Determine the (X, Y) coordinate at the center of the cell enclosing the given text.  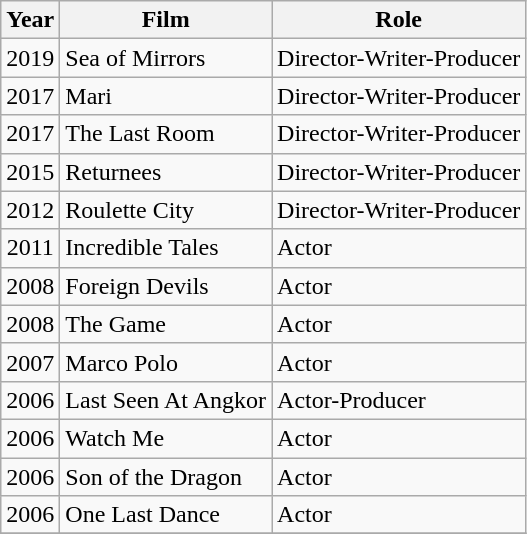
Role (399, 20)
2011 (30, 248)
Returnees (166, 172)
Son of the Dragon (166, 477)
Last Seen At Angkor (166, 400)
Marco Polo (166, 362)
2007 (30, 362)
The Game (166, 324)
Sea of Mirrors (166, 58)
2012 (30, 210)
One Last Dance (166, 515)
Year (30, 20)
Incredible Tales (166, 248)
Foreign Devils (166, 286)
2015 (30, 172)
Mari (166, 96)
Watch Me (166, 438)
Film (166, 20)
Actor-Producer (399, 400)
2019 (30, 58)
Roulette City (166, 210)
The Last Room (166, 134)
